From the cell containing the given text, extract its center point as [x, y] coordinate. 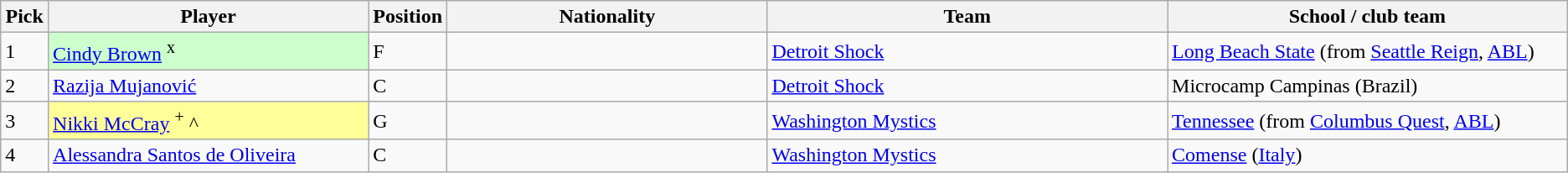
3 [25, 121]
Nikki McCray + ^ [209, 121]
G [408, 121]
Team [967, 17]
Alessandra Santos de Oliveira [209, 155]
1 [25, 52]
Long Beach State (from Seattle Reign, ABL) [1368, 52]
School / club team [1368, 17]
Microcamp Campinas (Brazil) [1368, 86]
Position [408, 17]
Nationality [607, 17]
Pick [25, 17]
Razija Mujanović [209, 86]
Comense (Italy) [1368, 155]
F [408, 52]
Player [209, 17]
4 [25, 155]
2 [25, 86]
Cindy Brown x [209, 52]
Tennessee (from Columbus Quest, ABL) [1368, 121]
